Return (x, y) of the center of cell containing provided text 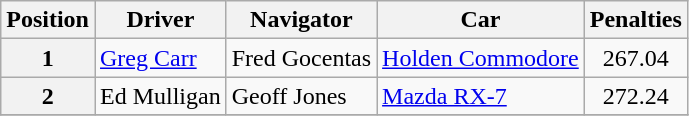
Greg Carr (160, 58)
Geoff Jones (301, 96)
Position (48, 20)
Holden Commodore (481, 58)
Navigator (301, 20)
2 (48, 96)
Car (481, 20)
272.24 (636, 96)
Mazda RX-7 (481, 96)
Ed Mulligan (160, 96)
Penalties (636, 20)
1 (48, 58)
Fred Gocentas (301, 58)
Driver (160, 20)
267.04 (636, 58)
